Detect which cell encompasses the target text, then output its (X, Y) center coordinate. 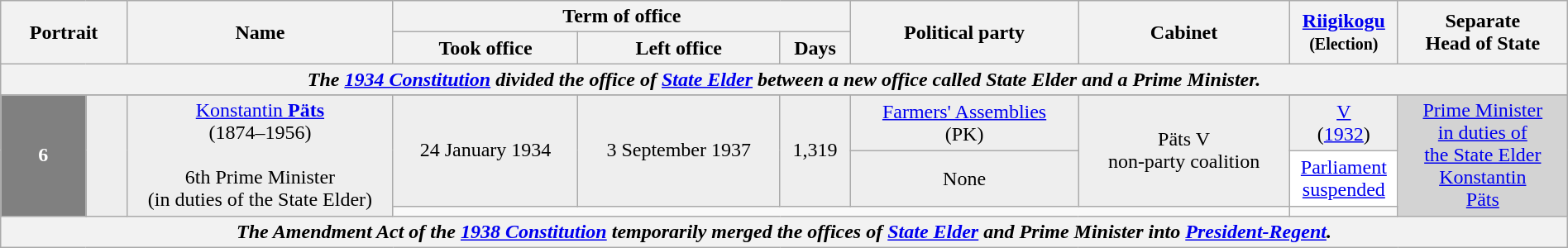
None (964, 179)
Portrait (65, 32)
6 (43, 155)
Term of office (622, 17)
3 September 1937 (679, 150)
Farmers' Assemblies(PK) (964, 122)
V(1932) (1343, 122)
Päts Vnon-party coalition (1184, 150)
The Amendment Act of the 1938 Constitution temporarily merged the offices of State Elder and Prime Minister into President-Regent. (784, 231)
Cabinet (1184, 32)
Konstantin Päts(1874–1956)6th Prime Minister(in duties of the State Elder) (260, 155)
Parliamentsuspended (1343, 179)
Prime Ministerin duties ofthe State ElderKonstantinPäts (1482, 155)
Left office (679, 48)
24 January 1934 (485, 150)
1,319 (815, 150)
SeparateHead of State (1482, 32)
Took office (485, 48)
Political party (964, 32)
Riigikogu(Election) (1343, 32)
Name (260, 32)
Days (815, 48)
The 1934 Constitution divided the office of State Elder between a new office called State Elder and a Prime Minister. (784, 79)
